Scan for the cell matching the given text and deliver its (X, Y) coordinate at center. 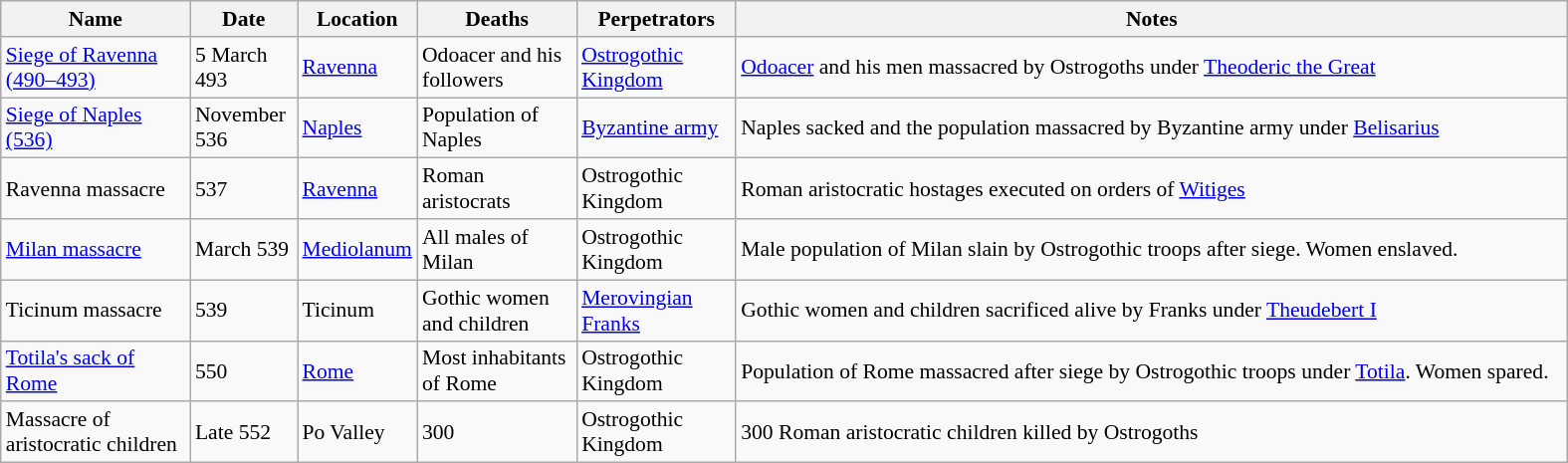
Perpetrators (656, 19)
Naples sacked and the population massacred by Byzantine army under Belisarius (1151, 127)
Population of Rome massacred after siege by Ostrogothic troops under Totila. Women spared. (1151, 370)
Name (96, 19)
Roman aristocratic hostages executed on orders of Witiges (1151, 189)
Roman aristocrats (497, 189)
Totila's sack of Rome (96, 370)
300 (497, 432)
550 (244, 370)
Milan massacre (96, 249)
Population of Naples (497, 127)
Male population of Milan slain by Ostrogothic troops after siege. Women enslaved. (1151, 249)
537 (244, 189)
Gothic women and children sacrificed alive by Franks under Theudebert I (1151, 311)
5 March 493 (244, 68)
Notes (1151, 19)
Ticinum massacre (96, 311)
300 Roman aristocratic children killed by Ostrogoths (1151, 432)
Late 552 (244, 432)
Gothic women and children (497, 311)
Byzantine army (656, 127)
Siege of Ravenna (490–493) (96, 68)
Location (356, 19)
November 536 (244, 127)
Most inhabitants of Rome (497, 370)
Ravenna massacre (96, 189)
Rome (356, 370)
Ticinum (356, 311)
Odoacer and his followers (497, 68)
Po Valley (356, 432)
March 539 (244, 249)
Naples (356, 127)
Massacre of aristocratic children (96, 432)
Merovingian Franks (656, 311)
Odoacer and his men massacred by Ostrogoths under Theoderic the Great (1151, 68)
Siege of Naples (536) (96, 127)
539 (244, 311)
Date (244, 19)
Deaths (497, 19)
All males of Milan (497, 249)
Mediolanum (356, 249)
